Extract the (x, y) coordinate from the center of the cell holding the provided text.  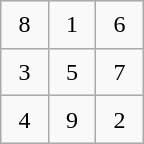
5 (72, 72)
2 (120, 120)
6 (120, 24)
9 (72, 120)
7 (120, 72)
1 (72, 24)
3 (24, 72)
8 (24, 24)
4 (24, 120)
